Provide the [X, Y] coordinate of the cell's center where the given text is located.  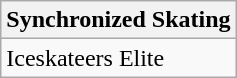
Synchronized Skating [118, 20]
Iceskateers Elite [118, 58]
